Extract the [X, Y] coordinate from the center of the cell holding the provided text.  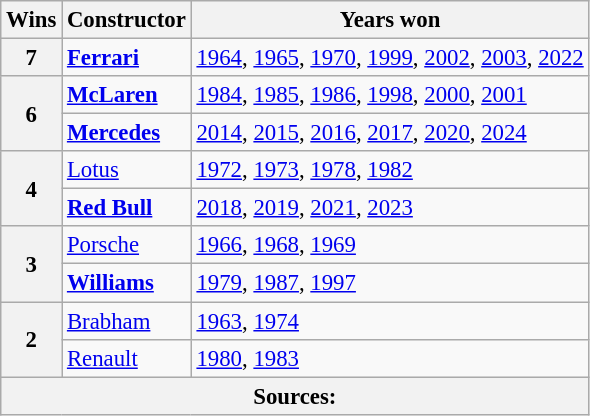
Lotus [127, 170]
7 [32, 58]
2 [32, 340]
1972, 1973, 1978, 1982 [390, 170]
3 [32, 264]
Porsche [127, 245]
Wins [32, 20]
Brabham [127, 321]
1964, 1965, 1970, 1999, 2002, 2003, 2022 [390, 58]
Years won [390, 20]
Renault [127, 358]
6 [32, 114]
Ferrari [127, 58]
1984, 1985, 1986, 1998, 2000, 2001 [390, 95]
1966, 1968, 1969 [390, 245]
Williams [127, 283]
Constructor [127, 20]
Mercedes [127, 133]
2014, 2015, 2016, 2017, 2020, 2024 [390, 133]
Sources: [295, 396]
4 [32, 188]
1963, 1974 [390, 321]
1979, 1987, 1997 [390, 283]
1980, 1983 [390, 358]
Red Bull [127, 208]
2018, 2019, 2021, 2023 [390, 208]
McLaren [127, 95]
